From the cell containing the given text, extract its center point as [x, y] coordinate. 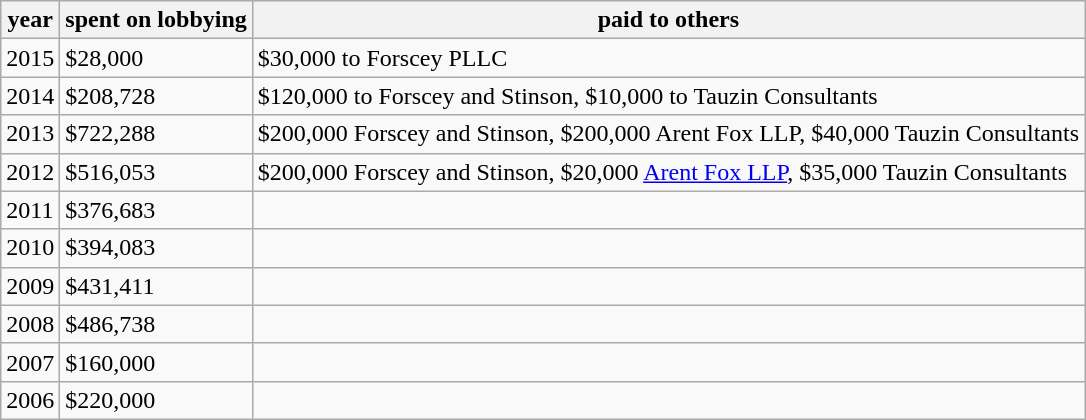
$200,000 Forscey and Stinson, $200,000 Arent Fox LLP, $40,000 Tauzin Consultants [668, 134]
2013 [30, 134]
2007 [30, 362]
$208,728 [156, 96]
$376,683 [156, 210]
$394,083 [156, 248]
paid to others [668, 20]
2014 [30, 96]
2012 [30, 172]
2006 [30, 400]
$160,000 [156, 362]
$30,000 to Forscey PLLC [668, 58]
2010 [30, 248]
$431,411 [156, 286]
$722,288 [156, 134]
spent on lobbying [156, 20]
$516,053 [156, 172]
2015 [30, 58]
2008 [30, 324]
$200,000 Forscey and Stinson, $20,000 Arent Fox LLP, $35,000 Tauzin Consultants [668, 172]
year [30, 20]
2011 [30, 210]
2009 [30, 286]
$486,738 [156, 324]
$120,000 to Forscey and Stinson, $10,000 to Tauzin Consultants [668, 96]
$28,000 [156, 58]
$220,000 [156, 400]
